Identify which cell holds the provided text, then report its (X, Y) central coordinate. 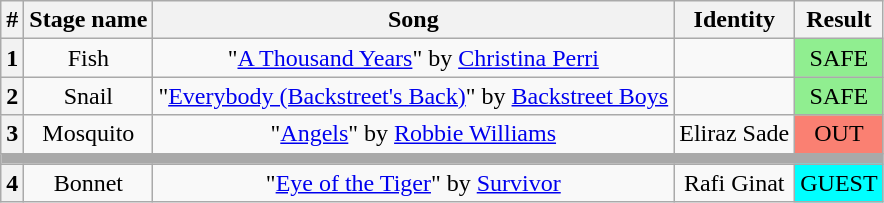
2 (12, 96)
Eliraz Sade (734, 134)
Rafi Ginat (734, 183)
1 (12, 58)
Mosquito (88, 134)
Song (414, 20)
4 (12, 183)
Snail (88, 96)
Bonnet (88, 183)
"Angels" by Robbie Williams (414, 134)
"A Thousand Years" by Christina Perri (414, 58)
GUEST (839, 183)
Result (839, 20)
Identity (734, 20)
"Eye of the Tiger" by Survivor (414, 183)
"Everybody (Backstreet's Back)" by Backstreet Boys (414, 96)
# (12, 20)
Stage name (88, 20)
3 (12, 134)
Fish (88, 58)
OUT (839, 134)
